Scan for the cell matching the given text and deliver its (x, y) coordinate at center. 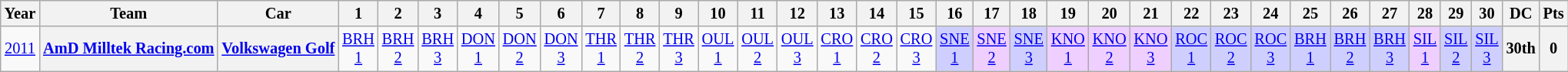
19 (1068, 13)
15 (917, 13)
9 (678, 13)
OUL1 (718, 49)
22 (1191, 13)
DON1 (478, 49)
AmD Milltek Racing.com (128, 49)
2011 (20, 49)
4 (478, 13)
0 (1553, 49)
3 (438, 13)
CRO2 (877, 49)
OUL2 (757, 49)
21 (1151, 13)
SIL3 (1486, 49)
7 (601, 13)
SIL2 (1456, 49)
23 (1231, 13)
ROC3 (1271, 49)
1 (358, 13)
28 (1425, 13)
27 (1390, 13)
Volkswagen Golf (278, 49)
SNE1 (954, 49)
Year (20, 13)
8 (640, 13)
SIL1 (1425, 49)
Team (128, 13)
2 (398, 13)
THR2 (640, 49)
Pts (1553, 13)
THR1 (601, 49)
CRO1 (837, 49)
26 (1350, 13)
24 (1271, 13)
KNO3 (1151, 49)
THR3 (678, 49)
17 (991, 13)
5 (520, 13)
30 (1486, 13)
CRO3 (917, 49)
KNO2 (1110, 49)
29 (1456, 13)
12 (797, 13)
SNE2 (991, 49)
DON2 (520, 49)
14 (877, 13)
ROC2 (1231, 49)
30th (1521, 49)
10 (718, 13)
6 (561, 13)
OUL3 (797, 49)
SNE3 (1029, 49)
Car (278, 13)
DC (1521, 13)
13 (837, 13)
KNO1 (1068, 49)
20 (1110, 13)
25 (1310, 13)
11 (757, 13)
ROC1 (1191, 49)
18 (1029, 13)
DON3 (561, 49)
16 (954, 13)
